Capture the cell that displays the provided text and extract its (x, y) central coordinate. 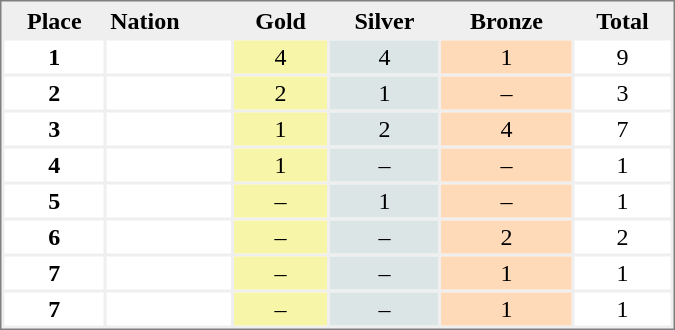
9 (622, 56)
Gold (280, 20)
Nation (169, 20)
Bronze (507, 20)
Silver (384, 20)
5 (54, 200)
Total (622, 20)
Place (54, 20)
6 (54, 236)
